Locate the cell with the specified text and output its [x, y] center coordinate. 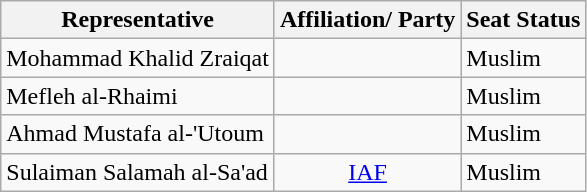
Sulaiman Salamah al-Sa'ad [138, 172]
Seat Status [524, 20]
Representative [138, 20]
Mefleh al-Rhaimi [138, 96]
Affiliation/ Party [367, 20]
Mohammad Khalid Zraiqat [138, 58]
Ahmad Mustafa al-'Utoum [138, 134]
IAF [367, 172]
